Return the (x, y) coordinate for the center point of the cell that contains the specified text.  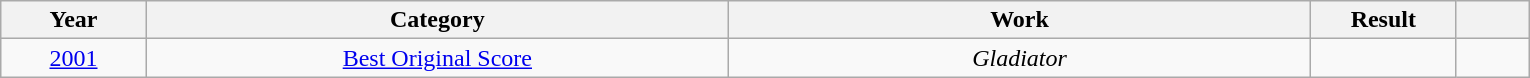
Category (437, 20)
Result (1384, 20)
2001 (74, 58)
Best Original Score (437, 58)
Gladiator (1019, 58)
Year (74, 20)
Work (1019, 20)
